Scan for the cell matching the given text and deliver its [x, y] coordinate at center. 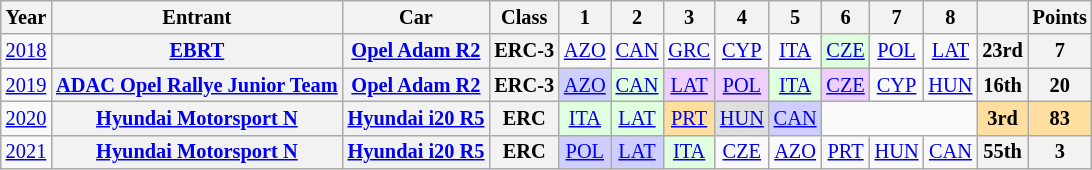
2 [638, 17]
GRC [689, 51]
5 [796, 17]
Year [26, 17]
2020 [26, 118]
2018 [26, 51]
2021 [26, 152]
ADAC Opel Rallye Junior Team [196, 85]
83 [1060, 118]
8 [950, 17]
16th [1002, 85]
55th [1002, 152]
23rd [1002, 51]
20 [1060, 85]
6 [845, 17]
3rd [1002, 118]
2019 [26, 85]
EBRT [196, 51]
Points [1060, 17]
Car [416, 17]
Class [524, 17]
4 [742, 17]
Entrant [196, 17]
1 [585, 17]
